Return the (x, y) coordinate for the center point of the cell that contains the specified text.  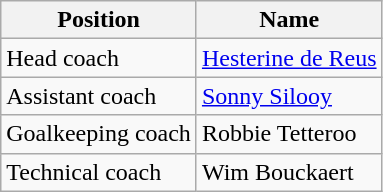
Technical coach (99, 172)
Robbie Tetteroo (289, 134)
Position (99, 20)
Goalkeeping coach (99, 134)
Hesterine de Reus (289, 58)
Sonny Silooy (289, 96)
Assistant coach (99, 96)
Head coach (99, 58)
Name (289, 20)
Wim Bouckaert (289, 172)
